Find where the given text appears and provide that cell's center as (x, y) coordinate. 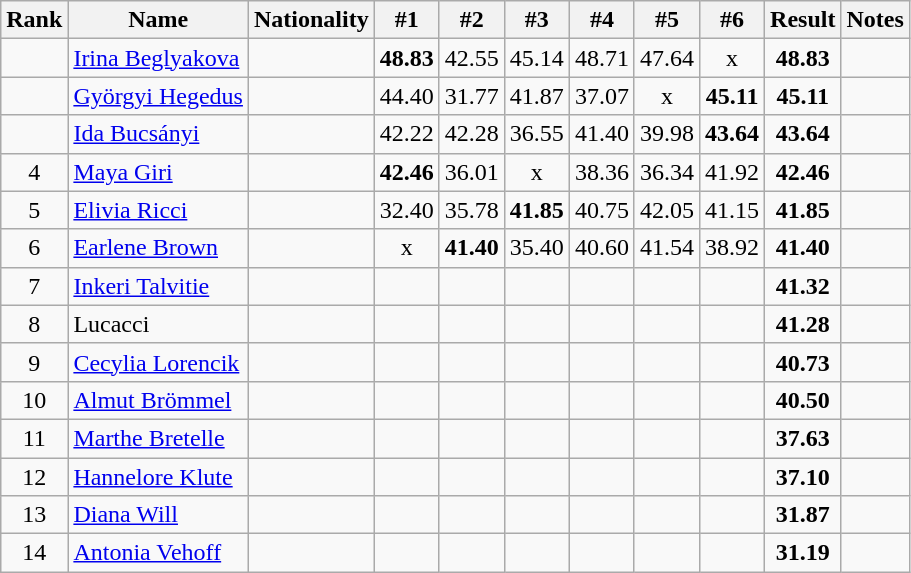
42.55 (472, 58)
40.50 (803, 400)
39.98 (666, 134)
36.01 (472, 172)
Ida Bucsányi (158, 134)
Notes (875, 20)
Maya Giri (158, 172)
Irina Beglyakova (158, 58)
38.36 (602, 172)
42.22 (406, 134)
7 (34, 286)
Inkeri Talvitie (158, 286)
41.92 (732, 172)
#5 (666, 20)
37.63 (803, 438)
Györgyi Hegedus (158, 96)
8 (34, 324)
35.40 (536, 248)
Antonia Vehoff (158, 553)
#6 (732, 20)
Lucacci (158, 324)
44.40 (406, 96)
40.73 (803, 362)
42.28 (472, 134)
13 (34, 515)
42.05 (666, 210)
41.28 (803, 324)
6 (34, 248)
Cecylia Lorencik (158, 362)
41.15 (732, 210)
40.75 (602, 210)
35.78 (472, 210)
Name (158, 20)
32.40 (406, 210)
45.14 (536, 58)
Elivia Ricci (158, 210)
41.87 (536, 96)
31.87 (803, 515)
Rank (34, 20)
48.71 (602, 58)
41.32 (803, 286)
Result (803, 20)
#4 (602, 20)
5 (34, 210)
31.19 (803, 553)
Marthe Bretelle (158, 438)
36.34 (666, 172)
Almut Brömmel (158, 400)
37.10 (803, 477)
47.64 (666, 58)
41.54 (666, 248)
#1 (406, 20)
38.92 (732, 248)
36.55 (536, 134)
Hannelore Klute (158, 477)
37.07 (602, 96)
Diana Will (158, 515)
12 (34, 477)
14 (34, 553)
4 (34, 172)
11 (34, 438)
31.77 (472, 96)
10 (34, 400)
40.60 (602, 248)
#3 (536, 20)
#2 (472, 20)
Nationality (311, 20)
Earlene Brown (158, 248)
9 (34, 362)
